Provide the (x, y) coordinate of the cell's center where the given text is located.  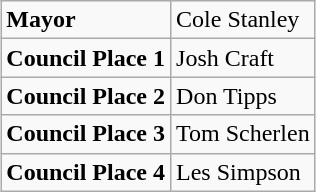
Council Place 3 (86, 134)
Mayor (86, 20)
Tom Scherlen (244, 134)
Cole Stanley (244, 20)
Council Place 1 (86, 58)
Council Place 4 (86, 172)
Les Simpson (244, 172)
Josh Craft (244, 58)
Don Tipps (244, 96)
Council Place 2 (86, 96)
